Scan for the cell matching the given text and deliver its (x, y) coordinate at center. 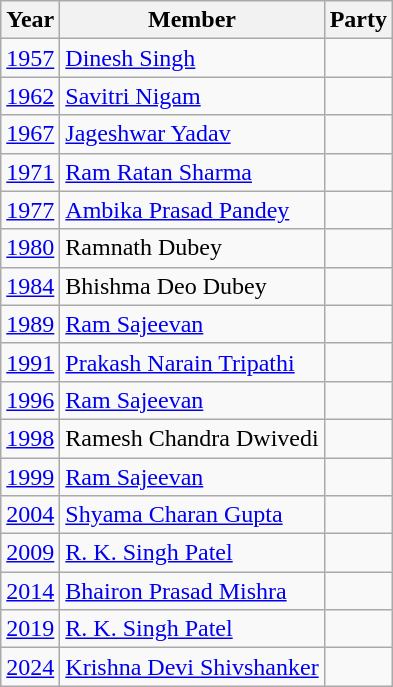
1991 (30, 362)
Dinesh Singh (192, 58)
Member (192, 20)
Bhairon Prasad Mishra (192, 591)
1984 (30, 286)
1998 (30, 438)
2024 (30, 667)
1989 (30, 324)
2009 (30, 553)
2004 (30, 515)
Bhishma Deo Dubey (192, 286)
1980 (30, 248)
1957 (30, 58)
1996 (30, 400)
1999 (30, 477)
Ambika Prasad Pandey (192, 210)
Year (30, 20)
Shyama Charan Gupta (192, 515)
Krishna Devi Shivshanker (192, 667)
2019 (30, 629)
Ram Ratan Sharma (192, 172)
Savitri Nigam (192, 96)
2014 (30, 591)
1962 (30, 96)
1971 (30, 172)
Jageshwar Yadav (192, 134)
Ramesh Chandra Dwivedi (192, 438)
1967 (30, 134)
Party (358, 20)
Prakash Narain Tripathi (192, 362)
1977 (30, 210)
Ramnath Dubey (192, 248)
